From the cell containing the given text, extract its center point as (X, Y) coordinate. 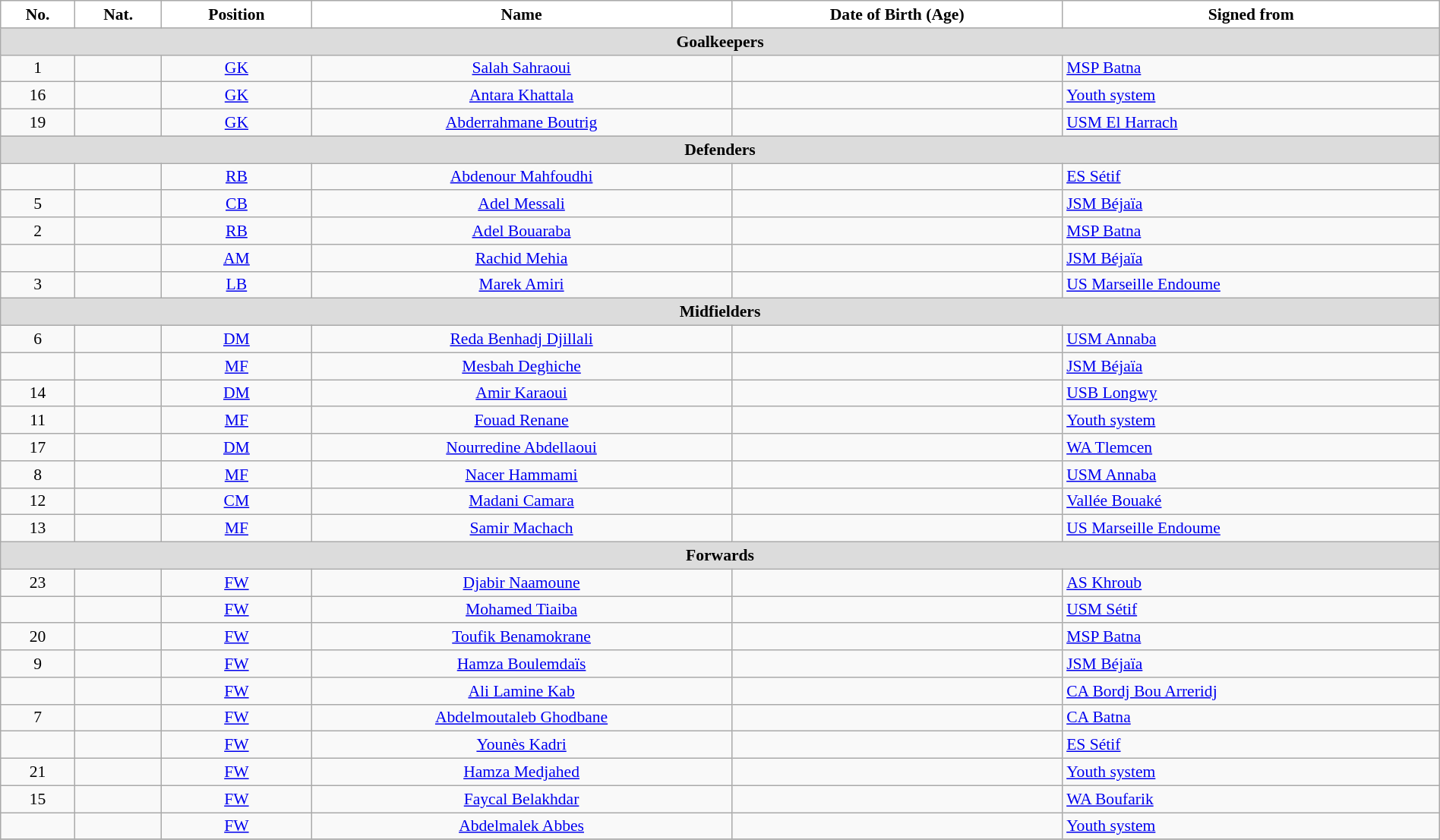
16 (38, 96)
21 (38, 772)
Salah Sahraoui (521, 68)
CM (237, 501)
19 (38, 123)
Toufik Benamokrane (521, 637)
17 (38, 447)
11 (38, 421)
Vallée Bouaké (1251, 501)
5 (38, 204)
Hamza Medjahed (521, 772)
USM Sétif (1251, 610)
7 (38, 718)
USB Longwy (1251, 393)
AM (237, 258)
WA Boufarik (1251, 799)
USM El Harrach (1251, 123)
3 (38, 285)
Abderrahmane Boutrig (521, 123)
Djabir Naamoune (521, 583)
Antara Khattala (521, 96)
Mohamed Tiaiba (521, 610)
Goalkeepers (720, 42)
2 (38, 231)
Nourredine Abdellaoui (521, 447)
Marek Amiri (521, 285)
CB (237, 204)
Younès Kadri (521, 745)
Mesbah Deghiche (521, 366)
Adel Bouaraba (521, 231)
20 (38, 637)
Ali Lamine Kab (521, 691)
1 (38, 68)
Nat. (118, 14)
15 (38, 799)
Name (521, 14)
CA Bordj Bou Arreridj (1251, 691)
Samir Machach (521, 529)
Nacer Hammami (521, 475)
Signed from (1251, 14)
Abdenour Mahfoudhi (521, 177)
Faycal Belakhdar (521, 799)
Fouad Renane (521, 421)
8 (38, 475)
9 (38, 664)
CA Batna (1251, 718)
Reda Benhadj Djillali (521, 339)
Abdelmoutaleb Ghodbane (521, 718)
Position (237, 14)
Date of Birth (Age) (897, 14)
Abdelmalek Abbes (521, 826)
Amir Karaoui (521, 393)
WA Tlemcen (1251, 447)
14 (38, 393)
23 (38, 583)
LB (237, 285)
Forwards (720, 556)
Madani Camara (521, 501)
Adel Messali (521, 204)
Defenders (720, 150)
No. (38, 14)
6 (38, 339)
Rachid Mehia (521, 258)
AS Khroub (1251, 583)
Hamza Boulemdaïs (521, 664)
Midfielders (720, 312)
12 (38, 501)
13 (38, 529)
